Extract the [X, Y] coordinate from the center of the cell holding the provided text.  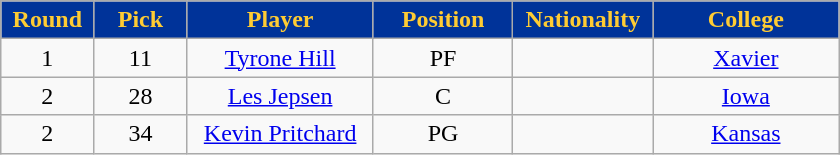
Round [48, 20]
Kevin Pritchard [280, 134]
Nationality [583, 20]
Iowa [746, 96]
Xavier [746, 58]
Position [443, 20]
11 [140, 58]
College [746, 20]
Pick [140, 20]
Kansas [746, 134]
1 [48, 58]
C [443, 96]
PF [443, 58]
34 [140, 134]
Les Jepsen [280, 96]
28 [140, 96]
Tyrone Hill [280, 58]
PG [443, 134]
Player [280, 20]
